Identify which cell holds the provided text, then report its [x, y] central coordinate. 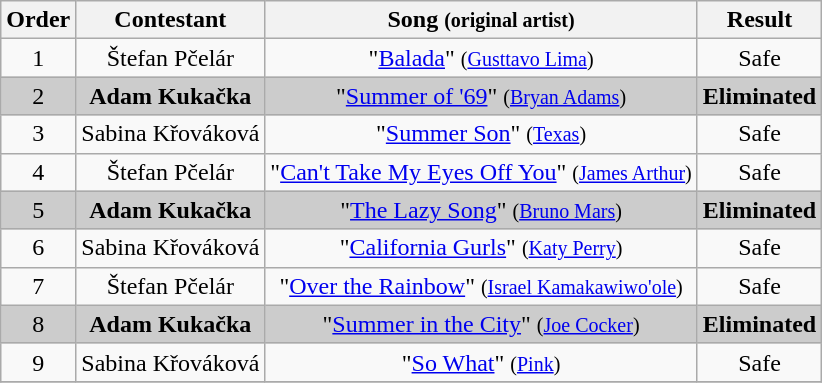
Order [38, 20]
1 [38, 58]
9 [38, 362]
"Summer of '69" (Bryan Adams) [481, 96]
"Over the Rainbow" (Israel Kamakawiwo'ole) [481, 286]
Result [759, 20]
"Balada" (Gusttavo Lima) [481, 58]
"The Lazy Song" (Bruno Mars) [481, 210]
"Summer in the City" (Joe Cocker) [481, 324]
7 [38, 286]
Song (original artist) [481, 20]
"Can't Take My Eyes Off You" (James Arthur) [481, 172]
5 [38, 210]
"California Gurls" (Katy Perry) [481, 248]
"So What" (Pink) [481, 362]
"Summer Son" (Texas) [481, 134]
6 [38, 248]
8 [38, 324]
4 [38, 172]
2 [38, 96]
3 [38, 134]
Contestant [170, 20]
